Determine the [X, Y] coordinate at the center of the cell enclosing the given text.  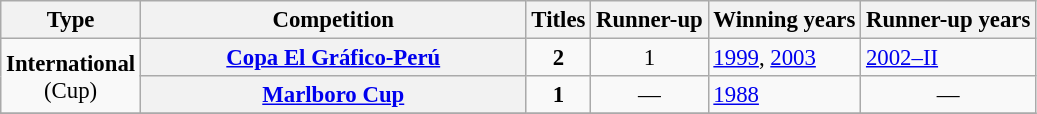
Runner-up years [948, 20]
Winning years [784, 20]
2 [558, 58]
Type [71, 20]
International(Cup) [71, 76]
Copa El Gráfico-Perú [333, 58]
Competition [333, 20]
Marlboro Cup [333, 95]
1999, 2003 [784, 58]
1988 [784, 95]
Titles [558, 20]
2002–II [948, 58]
Runner-up [650, 20]
